Return the (x, y) coordinate for the center point of the cell that contains the specified text.  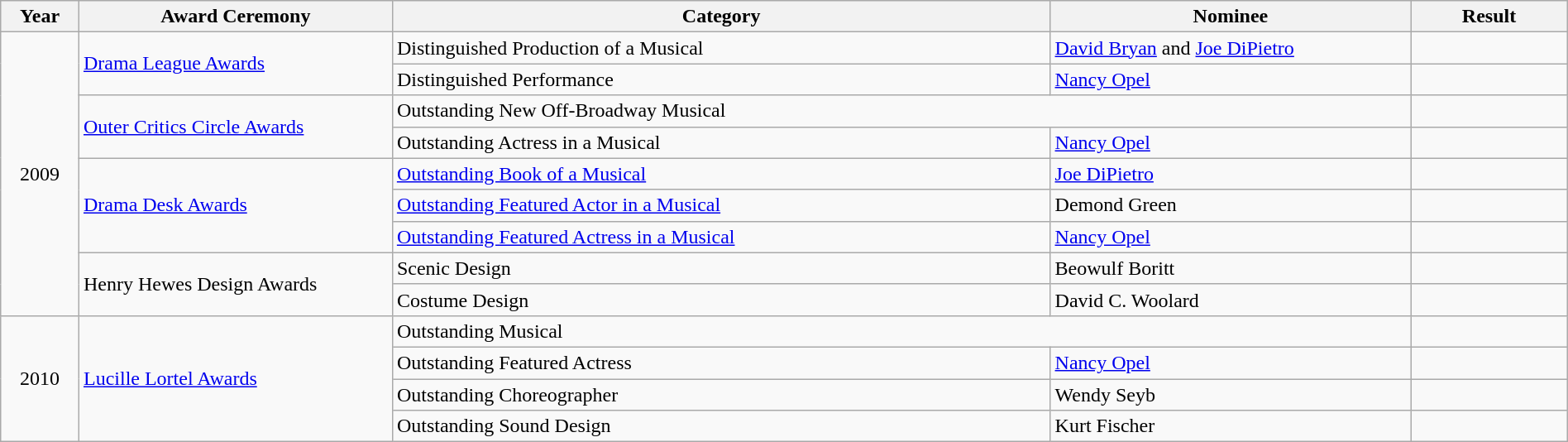
Outstanding Musical (901, 331)
2009 (40, 174)
Drama League Awards (235, 64)
Kurt Fischer (1231, 426)
Outstanding Featured Actor in a Musical (721, 205)
Joe DiPietro (1231, 174)
Demond Green (1231, 205)
Outstanding Choreographer (721, 395)
Outstanding New Off-Broadway Musical (901, 111)
Lucille Lortel Awards (235, 378)
Henry Hewes Design Awards (235, 284)
Nominee (1231, 17)
Costume Design (721, 300)
Outstanding Featured Actress in a Musical (721, 237)
Distinguished Production of a Musical (721, 48)
Scenic Design (721, 268)
Year (40, 17)
David C. Woolard (1231, 300)
Beowulf Boritt (1231, 268)
Distinguished Performance (721, 79)
Category (721, 17)
Wendy Seyb (1231, 395)
Outer Critics Circle Awards (235, 127)
Result (1489, 17)
Outstanding Book of a Musical (721, 174)
Outstanding Featured Actress (721, 363)
David Bryan and Joe DiPietro (1231, 48)
2010 (40, 378)
Drama Desk Awards (235, 205)
Outstanding Actress in a Musical (721, 142)
Award Ceremony (235, 17)
Outstanding Sound Design (721, 426)
